Locate the cell with the specified text and output its [X, Y] center coordinate. 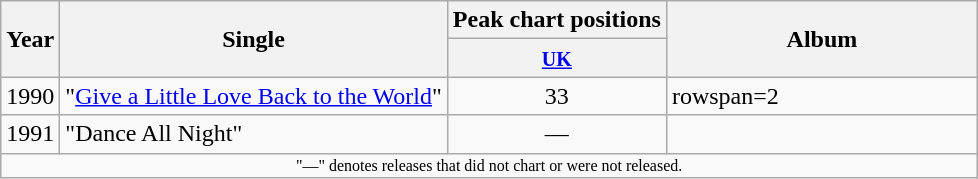
"—" denotes releases that did not chart or were not released. [490, 165]
1990 [30, 96]
33 [556, 96]
rowspan=2 [822, 96]
Album [822, 39]
"Dance All Night" [254, 134]
— [556, 134]
Single [254, 39]
"Give a Little Love Back to the World" [254, 96]
UK [556, 58]
Peak chart positions [556, 20]
Year [30, 39]
1991 [30, 134]
